Output the (x, y) coordinate of the center of the cell containing the given text.  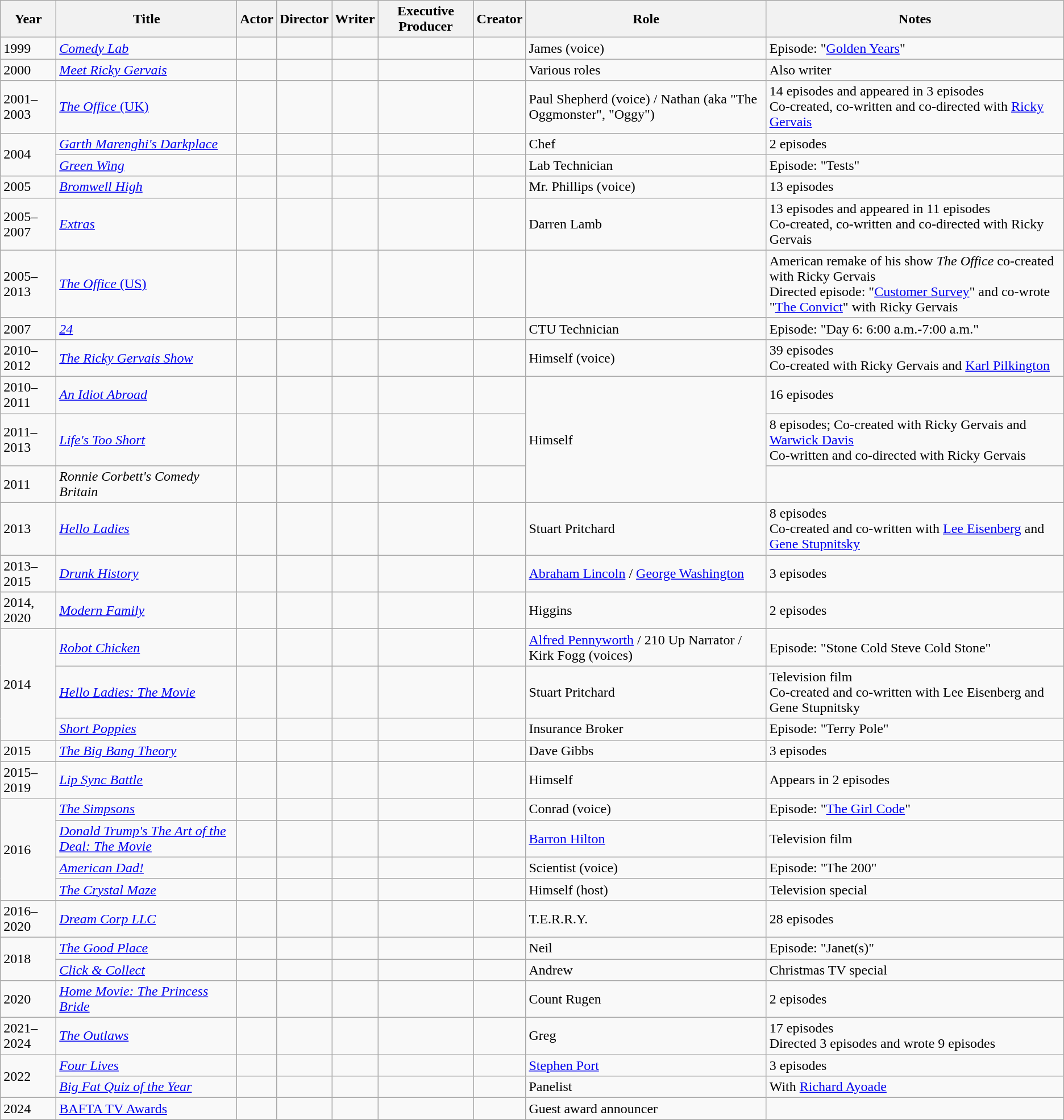
Himself (host) (646, 889)
Click & Collect (147, 970)
The Office (UK) (147, 107)
Insurance Broker (646, 729)
2005–2007 (28, 224)
39 episodesCo-created with Ricky Gervais and Karl Pilkington (915, 358)
Alfred Pennyworth / 210 Up Narrator / Kirk Fogg (voices) (646, 648)
13 episodes (915, 187)
2004 (28, 155)
The Ricky Gervais Show (147, 358)
Chef (646, 144)
Robot Chicken (147, 648)
Panelist (646, 1087)
2020 (28, 999)
The Office (US) (147, 284)
Stephen Port (646, 1065)
Mr. Phillips (voice) (646, 187)
Actor (257, 19)
28 episodes (915, 918)
American Dad! (147, 868)
Also writer (915, 70)
Conrad (voice) (646, 809)
Home Movie: The Princess Bride (147, 999)
Barron Hilton (646, 839)
James (voice) (646, 48)
T.E.R.R.Y. (646, 918)
Hello Ladies (147, 529)
2015–2019 (28, 780)
Himself (voice) (646, 358)
2016–2020 (28, 918)
Writer (355, 19)
Big Fat Quiz of the Year (147, 1087)
2015 (28, 751)
The Good Place (147, 948)
Meet Ricky Gervais (147, 70)
8 episodesCo-created and co-written with Lee Eisenberg and Gene Stupnitsky (915, 529)
With Richard Ayoade (915, 1087)
16 episodes (915, 394)
2022 (28, 1076)
CTU Technician (646, 328)
2011–2013 (28, 440)
Episode: "The 200" (915, 868)
Hello Ladies: The Movie (147, 692)
BAFTA TV Awards (147, 1109)
Green Wing (147, 165)
Lab Technician (646, 165)
American remake of his show The Office co-created with Ricky GervaisDirected episode: "Customer Survey" and co-wrote "The Convict" with Ricky Gervais (915, 284)
2005–2013 (28, 284)
Scientist (voice) (646, 868)
The Simpsons (147, 809)
13 episodes and appeared in 11 episodesCo-created, co-written and co-directed with Ricky Gervais (915, 224)
2024 (28, 1109)
Ronnie Corbett's Comedy Britain (147, 484)
Lip Sync Battle (147, 780)
2007 (28, 328)
An Idiot Abroad (147, 394)
Neil (646, 948)
Episode: "Terry Pole" (915, 729)
The Crystal Maze (147, 889)
2010–2012 (28, 358)
Higgins (646, 610)
2016 (28, 849)
Role (646, 19)
Darren Lamb (646, 224)
Abraham Lincoln / George Washington (646, 574)
Extras (147, 224)
Television special (915, 889)
Guest award announcer (646, 1109)
Episode: "Stone Cold Steve Cold Stone" (915, 648)
Count Rugen (646, 999)
Drunk History (147, 574)
24 (147, 328)
Greg (646, 1036)
1999 (28, 48)
Year (28, 19)
2011 (28, 484)
Television filmCo-created and co-written with Lee Eisenberg and Gene Stupnitsky (915, 692)
14 episodes and appeared in 3 episodesCo-created, co-written and co-directed with Ricky Gervais (915, 107)
2021–2024 (28, 1036)
2014, 2020 (28, 610)
2018 (28, 959)
2014 (28, 684)
Episode: "Tests" (915, 165)
Donald Trump's The Art of the Deal: The Movie (147, 839)
2013 (28, 529)
Christmas TV special (915, 970)
17 episodesDirected 3 episodes and wrote 9 episodes (915, 1036)
The Big Bang Theory (147, 751)
Executive Producer (426, 19)
2013–2015 (28, 574)
Episode: "Janet(s)" (915, 948)
Director (304, 19)
Appears in 2 episodes (915, 780)
Dave Gibbs (646, 751)
8 episodes; Co-created with Ricky Gervais and Warwick DavisCo-written and co-directed with Ricky Gervais (915, 440)
Television film (915, 839)
Short Poppies (147, 729)
Title (147, 19)
Episode: "Day 6: 6:00 a.m.-7:00 a.m." (915, 328)
Paul Shepherd (voice) / Nathan (aka "The Oggmonster", "Oggy") (646, 107)
Episode: "The Girl Code" (915, 809)
Life's Too Short (147, 440)
Andrew (646, 970)
2000 (28, 70)
Four Lives (147, 1065)
2005 (28, 187)
Episode: "Golden Years" (915, 48)
Bromwell High (147, 187)
Garth Marenghi's Darkplace (147, 144)
The Outlaws (147, 1036)
2010–2011 (28, 394)
Modern Family (147, 610)
Comedy Lab (147, 48)
2001–2003 (28, 107)
Dream Corp LLC (147, 918)
Various roles (646, 70)
Creator (500, 19)
Notes (915, 19)
